Determine the [X, Y] coordinate at the center of the cell enclosing the given text.  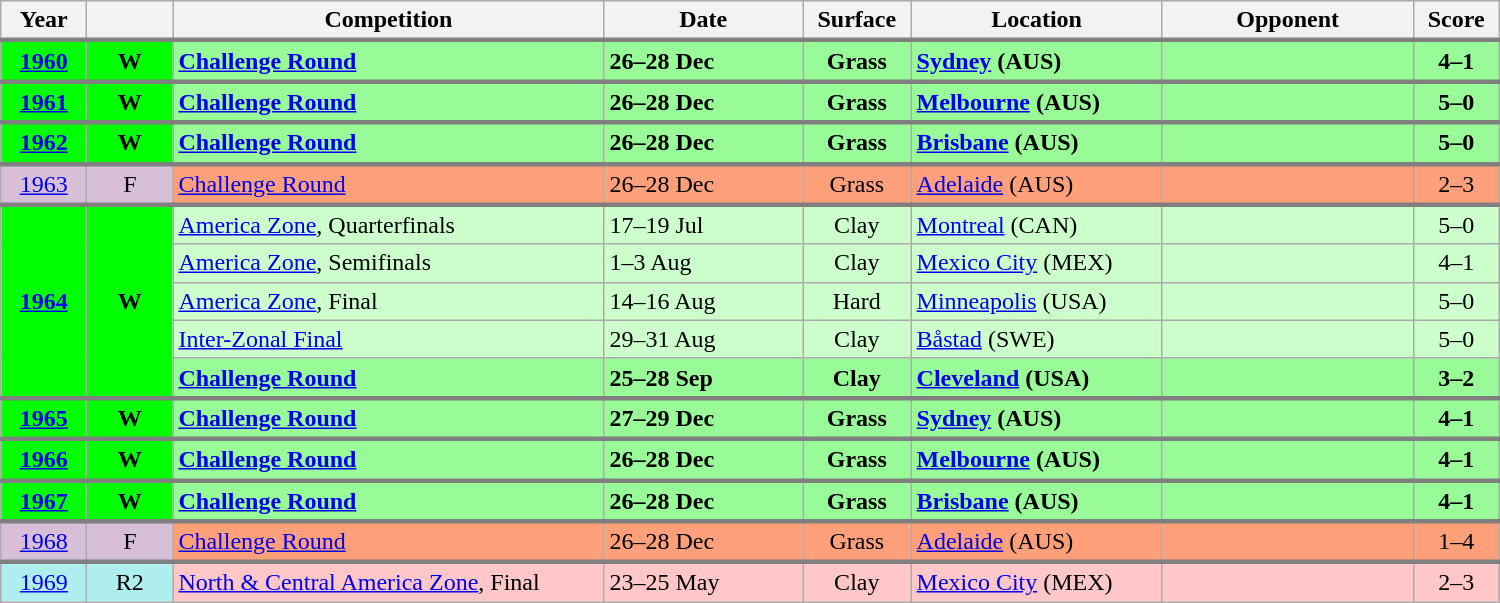
14–16 Aug [704, 301]
Year [44, 21]
1960 [44, 60]
1961 [44, 102]
17–19 Jul [704, 225]
Surface [856, 21]
Opponent [1288, 21]
1964 [44, 302]
Competition [388, 21]
Minneapolis (USA) [1036, 301]
1–3 Aug [704, 263]
27–29 Dec [704, 418]
Inter-Zonal Final [388, 339]
1969 [44, 582]
23–25 May [704, 582]
America Zone, Quarterfinals [388, 225]
25–28 Sep [704, 378]
3–2 [1456, 378]
America Zone, Semifinals [388, 263]
1963 [44, 184]
Montreal (CAN) [1036, 225]
America Zone, Final [388, 301]
Score [1456, 21]
29–31 Aug [704, 339]
R2 [130, 582]
1–4 [1456, 542]
1966 [44, 460]
1968 [44, 542]
1962 [44, 142]
Location [1036, 21]
Båstad (SWE) [1036, 339]
Hard [856, 301]
1965 [44, 418]
North & Central America Zone, Final [388, 582]
1967 [44, 500]
Date [704, 21]
Cleveland (USA) [1036, 378]
